For the text-containing cell, return its midpoint in (X, Y) coordinate format. 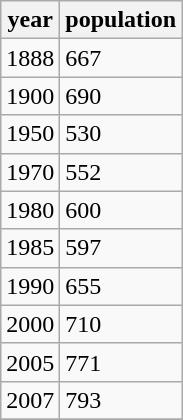
771 (121, 362)
1888 (30, 58)
1980 (30, 210)
530 (121, 134)
600 (121, 210)
2000 (30, 324)
552 (121, 172)
667 (121, 58)
1985 (30, 248)
year (30, 20)
1950 (30, 134)
655 (121, 286)
2005 (30, 362)
690 (121, 96)
1990 (30, 286)
1970 (30, 172)
793 (121, 400)
population (121, 20)
710 (121, 324)
1900 (30, 96)
2007 (30, 400)
597 (121, 248)
